Identify which cell holds the provided text, then report its (X, Y) central coordinate. 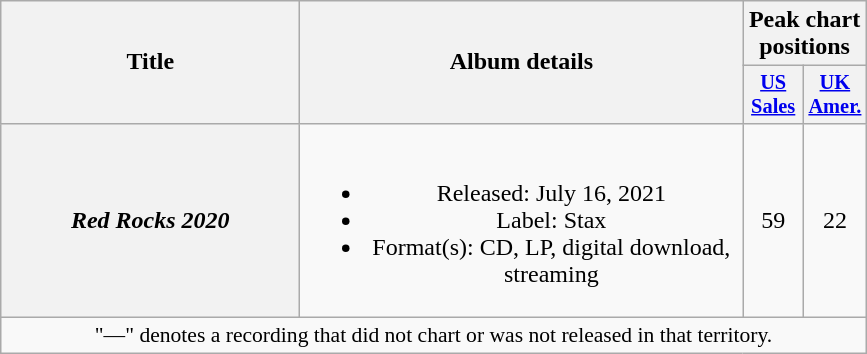
Album details (522, 62)
Peak chart positions (804, 34)
Red Rocks 2020 (150, 220)
Title (150, 62)
UKAmer. (836, 95)
Released: July 16, 2021Label: StaxFormat(s): CD, LP, digital download, streaming (522, 220)
"—" denotes a recording that did not chart or was not released in that territory. (434, 336)
22 (836, 220)
59 (774, 220)
USSales (774, 95)
